Search for the cell housing the specified text and yield its [x, y] center coordinate. 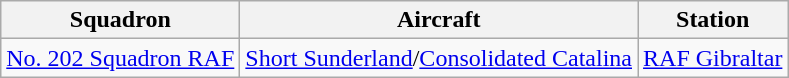
No. 202 Squadron RAF [120, 58]
Station [713, 20]
Short Sunderland/Consolidated Catalina [439, 58]
RAF Gibraltar [713, 58]
Aircraft [439, 20]
Squadron [120, 20]
